Search for the cell housing the specified text and yield its [X, Y] center coordinate. 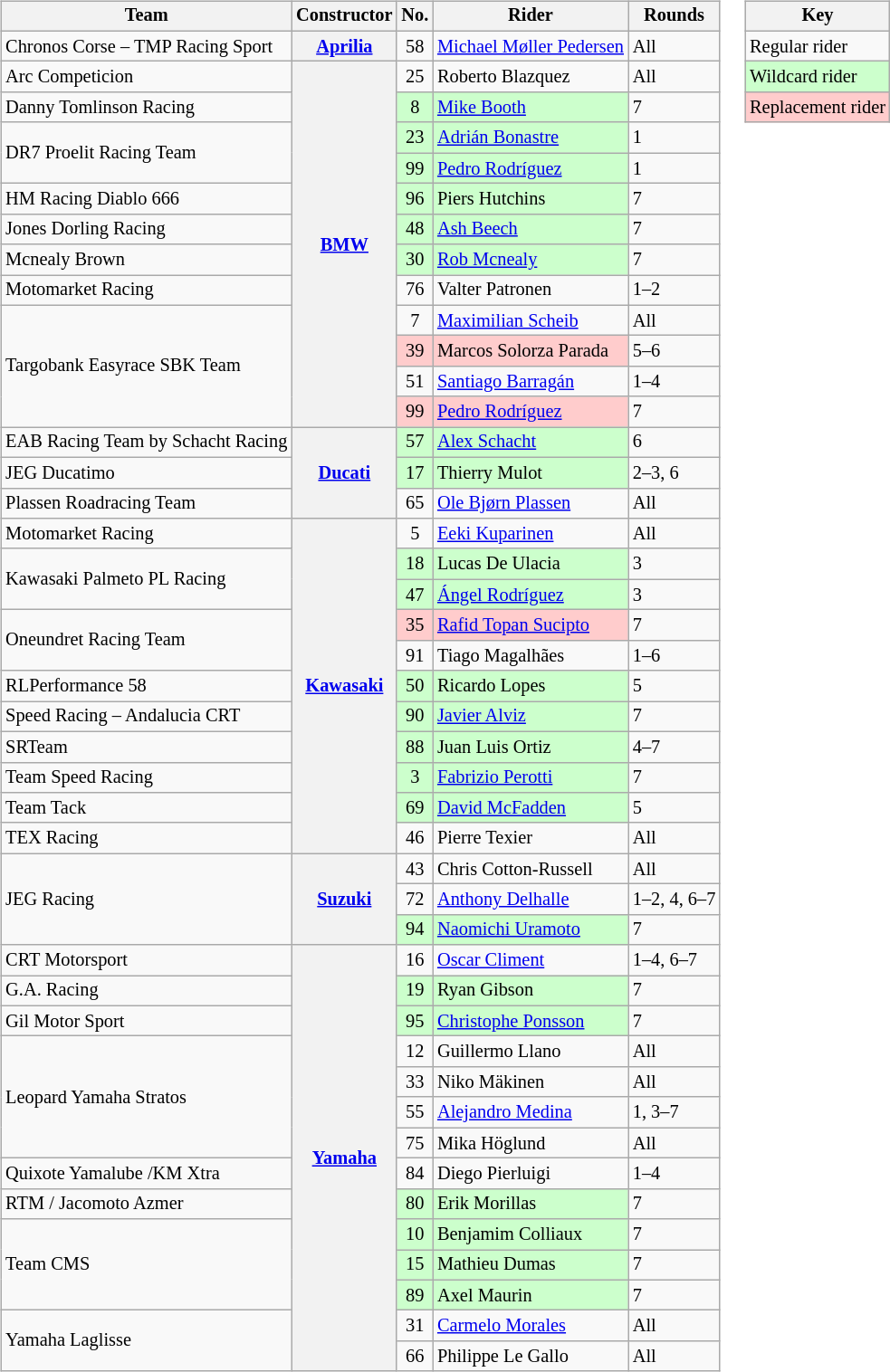
Carmelo Morales [531, 1326]
Philippe Le Gallo [531, 1357]
Christophe Ponsson [531, 1021]
RTM / Jacomoto Azmer [147, 1204]
Rafid Topan Sucipto [531, 625]
30 [415, 260]
25 [415, 77]
35 [415, 625]
58 [415, 46]
Ricardo Lopes [531, 686]
Oneundret Racing Team [147, 641]
HM Racing Diablo 666 [147, 199]
31 [415, 1326]
90 [415, 717]
Yamaha Laglisse [147, 1341]
33 [415, 1082]
Tiago Magalhães [531, 655]
Key [818, 16]
Chris Cotton-Russell [531, 869]
94 [415, 929]
Benjamim Colliaux [531, 1234]
G.A. Racing [147, 991]
10 [415, 1234]
75 [415, 1143]
Roberto Blazquez [531, 77]
Jones Dorling Racing [147, 229]
Niko Mäkinen [531, 1082]
69 [415, 808]
51 [415, 382]
Lucas De Ulacia [531, 564]
16 [415, 960]
David McFadden [531, 808]
SRTeam [147, 747]
Rob Mcnealy [531, 260]
Alejandro Medina [531, 1112]
88 [415, 747]
1, 3–7 [674, 1112]
BMW [344, 244]
Aprilia [344, 46]
Fabrizio Perotti [531, 777]
96 [415, 199]
JEG Ducatimo [147, 472]
Arc Competicion [147, 77]
EAB Racing Team by Schacht Racing [147, 443]
Team Speed Racing [147, 777]
Valter Patronen [531, 291]
Ducati [344, 472]
Thierry Mulot [531, 472]
Adrián Bonastre [531, 138]
39 [415, 351]
Chronos Corse – TMP Racing Sport [147, 46]
18 [415, 564]
72 [415, 900]
Maximilian Scheib [531, 320]
Team Tack [147, 808]
15 [415, 1265]
Speed Racing – Andalucia CRT [147, 717]
5–6 [674, 351]
48 [415, 229]
57 [415, 443]
4–7 [674, 747]
Eeki Kuparinen [531, 534]
91 [415, 655]
76 [415, 291]
Kawasaki [344, 686]
89 [415, 1295]
Constructor [344, 16]
Anthony Delhalle [531, 900]
CRT Motorsport [147, 960]
46 [415, 838]
Replacement rider [818, 108]
2–3, 6 [674, 472]
Rounds [674, 16]
Mike Booth [531, 108]
Wildcard rider [818, 77]
Erik Morillas [531, 1204]
Ryan Gibson [531, 991]
No. [415, 16]
Alex Schacht [531, 443]
Axel Maurin [531, 1295]
84 [415, 1174]
Yamaha [344, 1158]
66 [415, 1357]
65 [415, 503]
Diego Pierluigi [531, 1174]
1–2 [674, 291]
Mcnealy Brown [147, 260]
19 [415, 991]
1–6 [674, 655]
6 [674, 443]
Targobank Easyrace SBK Team [147, 366]
Mika Höglund [531, 1143]
Gil Motor Sport [147, 1021]
Team [147, 16]
JEG Racing [147, 900]
Danny Tomlinson Racing [147, 108]
TEX Racing [147, 838]
23 [415, 138]
Pierre Texier [531, 838]
Quixote Yamalube /KM Xtra [147, 1174]
Santiago Barragán [531, 382]
Marcos Solorza Parada [531, 351]
43 [415, 869]
Javier Alviz [531, 717]
Ángel Rodríguez [531, 595]
Rider [531, 16]
80 [415, 1204]
Guillermo Llano [531, 1052]
Leopard Yamaha Stratos [147, 1097]
95 [415, 1021]
47 [415, 595]
Naomichi Uramoto [531, 929]
Regular rider [818, 46]
1–2, 4, 6–7 [674, 900]
Ole Bjørn Plassen [531, 503]
8 [415, 108]
Michael Møller Pedersen [531, 46]
Ash Beech [531, 229]
Juan Luis Ortiz [531, 747]
17 [415, 472]
RLPerformance 58 [147, 686]
Oscar Climent [531, 960]
12 [415, 1052]
DR7 Proelit Racing Team [147, 152]
Team CMS [147, 1265]
Plassen Roadracing Team [147, 503]
50 [415, 686]
Mathieu Dumas [531, 1265]
Suzuki [344, 900]
1–4, 6–7 [674, 960]
55 [415, 1112]
Kawasaki Palmeto PL Racing [147, 579]
Piers Hutchins [531, 199]
